Output the [X, Y] coordinate of the center of the cell containing the given text.  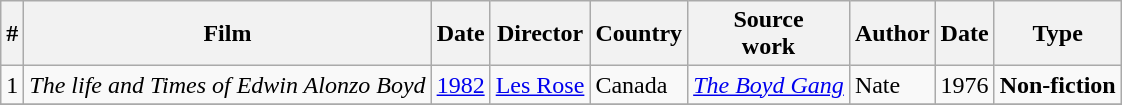
Non-fiction [1058, 85]
The Boyd Gang [769, 85]
Nate [892, 85]
# [12, 34]
Sourcework [769, 34]
1976 [964, 85]
The life and Times of Edwin Alonzo Boyd [228, 85]
Country [639, 34]
Type [1058, 34]
Canada [639, 85]
Author [892, 34]
1 [12, 85]
1982 [460, 85]
Director [540, 34]
Les Rose [540, 85]
Film [228, 34]
